Pinpoint the cell where the given text exists, returning its [X, Y] midpoint coordinate. 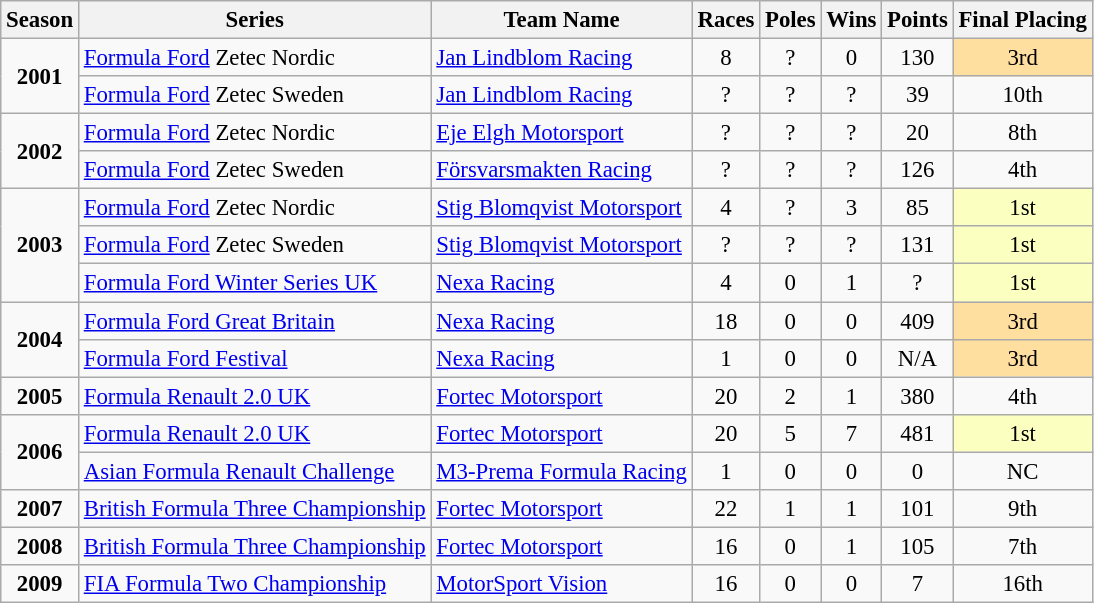
2006 [40, 452]
FIA Formula Two Championship [254, 584]
2008 [40, 546]
Final Placing [1022, 20]
18 [726, 321]
Poles [790, 20]
Formula Ford Winter Series UK [254, 283]
85 [918, 208]
131 [918, 245]
126 [918, 170]
Series [254, 20]
N/A [918, 358]
2002 [40, 152]
Season [40, 20]
409 [918, 321]
380 [918, 396]
39 [918, 95]
3 [852, 208]
Formula Ford Festival [254, 358]
5 [790, 433]
M3-Prema Formula Racing [562, 471]
2009 [40, 584]
9th [1022, 509]
16th [1022, 584]
Asian Formula Renault Challenge [254, 471]
2007 [40, 509]
MotorSport Vision [562, 584]
10th [1022, 95]
22 [726, 509]
8th [1022, 133]
Försvarsmakten Racing [562, 170]
Points [918, 20]
NC [1022, 471]
101 [918, 509]
Races [726, 20]
2005 [40, 396]
Wins [852, 20]
7th [1022, 546]
105 [918, 546]
2001 [40, 76]
2003 [40, 246]
2 [790, 396]
2004 [40, 340]
Formula Ford Great Britain [254, 321]
130 [918, 58]
481 [918, 433]
Team Name [562, 20]
Eje Elgh Motorsport [562, 133]
8 [726, 58]
